Scan for the cell matching the given text and deliver its (x, y) coordinate at center. 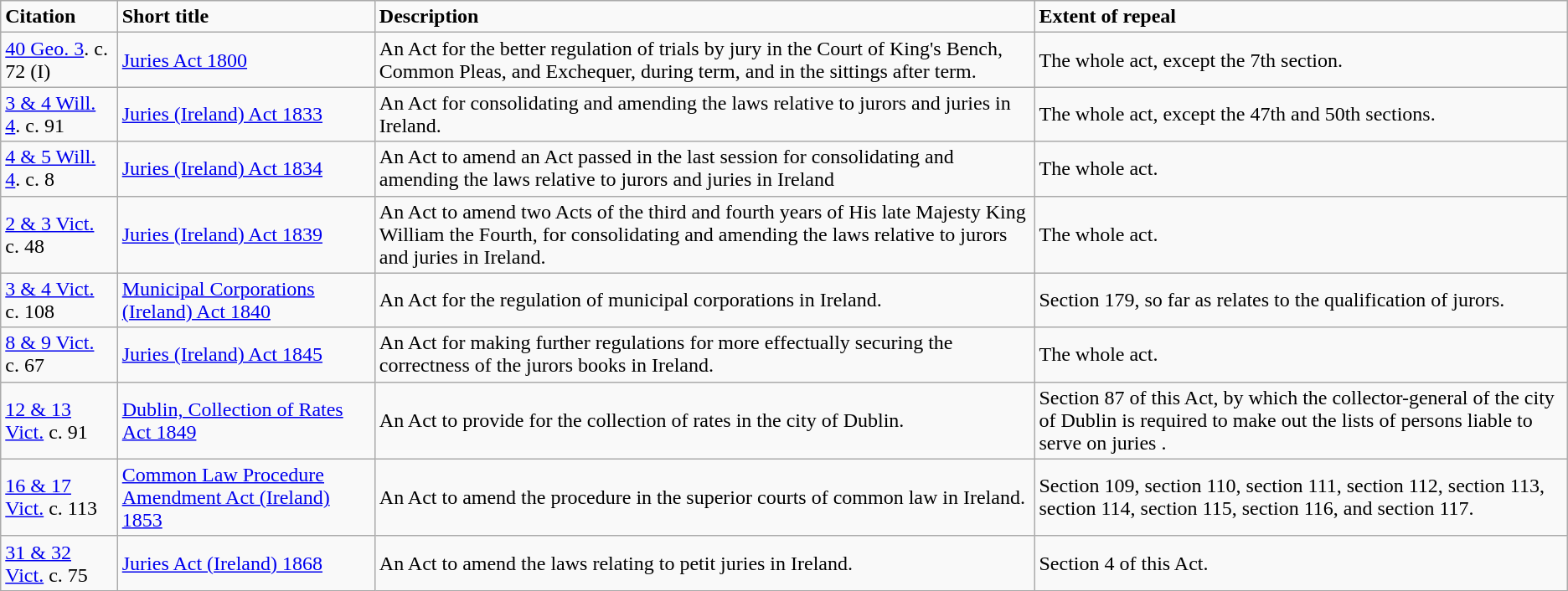
Juries (Ireland) Act 1833 (246, 114)
2 & 3 Vict. c. 48 (59, 234)
Juries (Ireland) Act 1839 (246, 234)
An Act to amend an Act passed in the last session for consolidating and amending the laws relative to jurors and juries in Ireland (704, 169)
Citation (59, 17)
The whole act, except the 47th and 50th sections. (1301, 114)
3 & 4 Vict. c. 108 (59, 300)
40 Geo. 3. c. 72 (I) (59, 60)
Common Law Procedure Amendment Act (Ireland) 1853 (246, 497)
Juries (Ireland) Act 1845 (246, 355)
Juries (Ireland) Act 1834 (246, 169)
Section 87 of this Act, by which the collector-general of the city of Dublin is required to make out the lists of persons liable to serve on juries . (1301, 420)
16 & 17 Vict. c. 113 (59, 497)
Short title (246, 17)
Juries Act 1800 (246, 60)
Extent of repeal (1301, 17)
An Act for the regulation of municipal corporations in Ireland. (704, 300)
3 & 4 Will. 4. c. 91 (59, 114)
4 & 5 Will. 4. c. 8 (59, 169)
Section 179, so far as relates to the qualification of jurors. (1301, 300)
Municipal Corporations (Ireland) Act 1840 (246, 300)
Juries Act (Ireland) 1868 (246, 563)
Description (704, 17)
31 & 32 Vict. c. 75 (59, 563)
Section 109, section 110, section 111, section 112, section 113, section 114, section 115, section 116, and section 117. (1301, 497)
An Act to provide for the collection of rates in the city of Dublin. (704, 420)
8 & 9 Vict. c. 67 (59, 355)
Section 4 of this Act. (1301, 563)
Dublin, Collection of Rates Act 1849 (246, 420)
An Act for consolidating and amending the laws relative to jurors and juries in Ireland. (704, 114)
An Act for making further regulations for more effectually securing the correctness of the jurors books in Ireland. (704, 355)
12 & 13 Vict. c. 91 (59, 420)
An Act to amend the procedure in the superior courts of common law in Ireland. (704, 497)
The whole act, except the 7th section. (1301, 60)
An Act to amend the laws relating to petit juries in Ireland. (704, 563)
